Pinpoint the cell where the given text exists, returning its [x, y] midpoint coordinate. 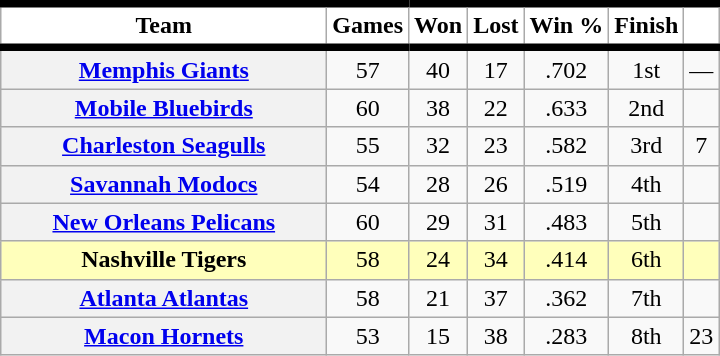
.702 [566, 68]
57 [368, 68]
Finish [646, 26]
22 [496, 108]
Atlanta Atlantas [164, 298]
6th [646, 260]
53 [368, 336]
Won [438, 26]
.283 [566, 336]
Macon Hornets [164, 336]
.414 [566, 260]
37 [496, 298]
7th [646, 298]
.519 [566, 184]
.582 [566, 146]
Savannah Modocs [164, 184]
Games [368, 26]
40 [438, 68]
Charleston Seagulls [164, 146]
— [702, 68]
Lost [496, 26]
.633 [566, 108]
New Orleans Pelicans [164, 222]
.483 [566, 222]
15 [438, 336]
34 [496, 260]
1st [646, 68]
Memphis Giants [164, 68]
24 [438, 260]
2nd [646, 108]
Win % [566, 26]
7 [702, 146]
17 [496, 68]
Mobile Bluebirds [164, 108]
8th [646, 336]
5th [646, 222]
32 [438, 146]
29 [438, 222]
28 [438, 184]
4th [646, 184]
Nashville Tigers [164, 260]
3rd [646, 146]
.362 [566, 298]
55 [368, 146]
31 [496, 222]
Team [164, 26]
21 [438, 298]
26 [496, 184]
54 [368, 184]
